Detect which cell encompasses the target text, then output its (x, y) center coordinate. 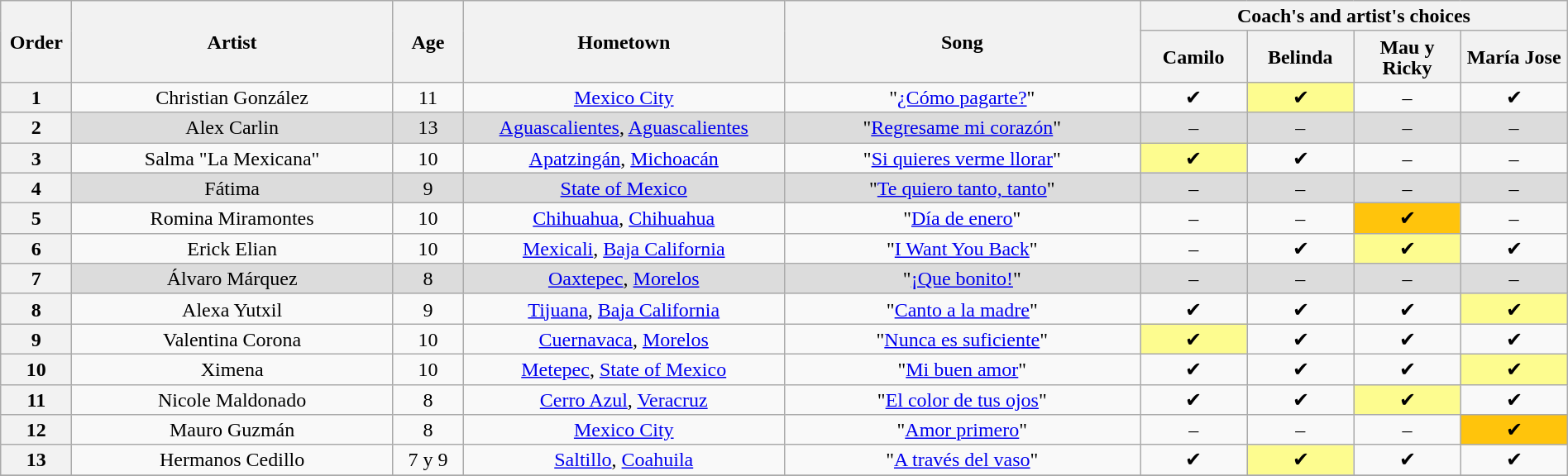
Artist (232, 41)
Ximena (232, 369)
"A través del vaso" (963, 459)
"Si quieres verme llorar" (963, 157)
Nicole Maldonado (232, 400)
5 (36, 218)
3 (36, 157)
Fátima (232, 188)
"Amor primero" (963, 430)
4 (36, 188)
Tijuana, Baja California (624, 309)
Mauro Guzmán (232, 430)
Alex Carlin (232, 127)
Coach's and artist's choices (1355, 17)
Apatzingán, Michoacán (624, 157)
Cerro Azul, Veracruz (624, 400)
6 (36, 248)
Salma "La Mexicana" (232, 157)
Belinda (1300, 56)
Hometown (624, 41)
Song (963, 41)
Alexa Yutxil (232, 309)
Oaxtepec, Morelos (624, 279)
"I Want You Back" (963, 248)
"Día de enero" (963, 218)
7 (36, 279)
"Mi buen amor" (963, 369)
"Nunca es suficiente" (963, 339)
María Jose (1513, 56)
"Te quiero tanto, tanto" (963, 188)
Erick Elian (232, 248)
Romina Miramontes (232, 218)
Chihuahua, Chihuahua (624, 218)
7 y 9 (428, 459)
Camilo (1194, 56)
Hermanos Cedillo (232, 459)
Cuernavaca, Morelos (624, 339)
Age (428, 41)
Saltillo, Coahuila (624, 459)
Álvaro Márquez (232, 279)
"¿Cómo pagarte?" (963, 98)
"Regresame mi corazón" (963, 127)
Christian González (232, 98)
Aguascalientes, Aguascalientes (624, 127)
"Canto a la madre" (963, 309)
2 (36, 127)
Valentina Corona (232, 339)
State of Mexico (624, 188)
"¡Que bonito!" (963, 279)
Metepec, State of Mexico (624, 369)
"El color de tus ojos" (963, 400)
1 (36, 98)
Mau y Ricky (1408, 56)
Order (36, 41)
Mexicali, Baja California (624, 248)
12 (36, 430)
